Pinpoint the cell where the given text exists, returning its (x, y) midpoint coordinate. 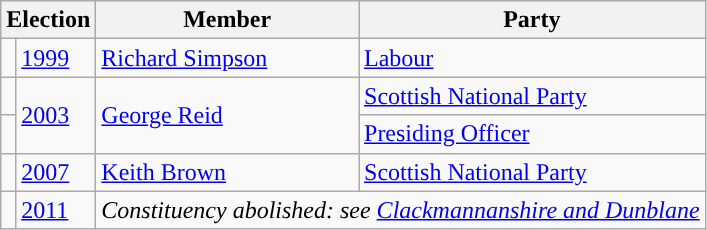
George Reid (228, 115)
Presiding Officer (532, 134)
2011 (56, 210)
Member (228, 20)
Party (532, 20)
Constituency abolished: see Clackmannanshire and Dunblane (400, 210)
2003 (56, 115)
Election (48, 20)
1999 (56, 58)
Keith Brown (228, 172)
Labour (532, 58)
Richard Simpson (228, 58)
2007 (56, 172)
